Output the (X, Y) coordinate of the center of the cell containing the given text.  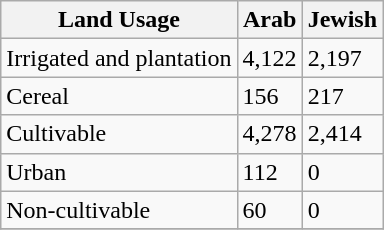
217 (342, 96)
4,122 (270, 58)
Arab (270, 20)
60 (270, 210)
2,197 (342, 58)
Jewish (342, 20)
4,278 (270, 134)
Non-cultivable (119, 210)
Land Usage (119, 20)
112 (270, 172)
Urban (119, 172)
Cultivable (119, 134)
Cereal (119, 96)
2,414 (342, 134)
156 (270, 96)
Irrigated and plantation (119, 58)
